Search for the cell housing the specified text and yield its (x, y) center coordinate. 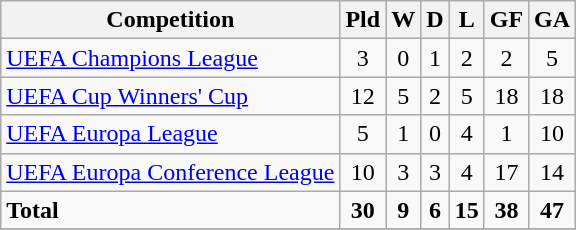
6 (435, 210)
GA (552, 20)
17 (506, 172)
UEFA Europa League (170, 134)
Pld (363, 20)
L (466, 20)
UEFA Champions League (170, 58)
9 (404, 210)
12 (363, 96)
15 (466, 210)
W (404, 20)
47 (552, 210)
D (435, 20)
UEFA Cup Winners' Cup (170, 96)
14 (552, 172)
GF (506, 20)
Competition (170, 20)
UEFA Europa Conference League (170, 172)
38 (506, 210)
Total (170, 210)
30 (363, 210)
